Capture the cell that displays the provided text and extract its [x, y] central coordinate. 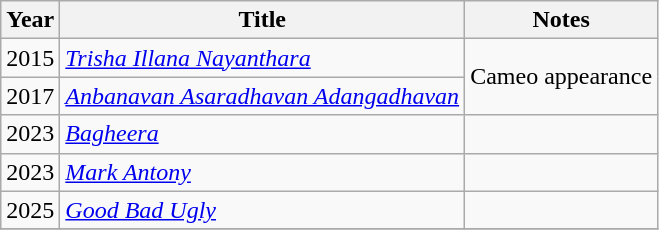
2025 [30, 210]
Title [262, 20]
Bagheera [262, 134]
Trisha Illana Nayanthara [262, 58]
2017 [30, 96]
Cameo appearance [562, 77]
Good Bad Ugly [262, 210]
Year [30, 20]
2015 [30, 58]
Anbanavan Asaradhavan Adangadhavan [262, 96]
Mark Antony [262, 172]
Notes [562, 20]
